Search for the cell housing the specified text and yield its (x, y) center coordinate. 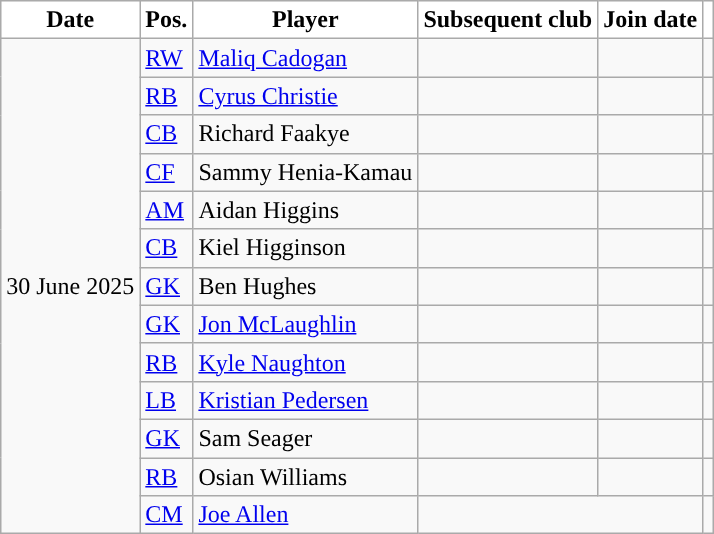
Kyle Naughton (306, 362)
Sam Seager (306, 438)
30 June 2025 (70, 286)
Player (306, 20)
Date (70, 20)
CF (166, 172)
Richard Faakye (306, 134)
Sammy Henia-Kamau (306, 172)
Maliq Cadogan (306, 58)
Joe Allen (306, 515)
Kristian Pedersen (306, 400)
CM (166, 515)
Subsequent club (508, 20)
Aidan Higgins (306, 210)
Osian Williams (306, 477)
Jon McLaughlin (306, 324)
Pos. (166, 20)
AM (166, 210)
Ben Hughes (306, 286)
Cyrus Christie (306, 96)
LB (166, 400)
RW (166, 58)
Kiel Higginson (306, 248)
Join date (650, 20)
